Identify which cell holds the provided text, then report its [X, Y] central coordinate. 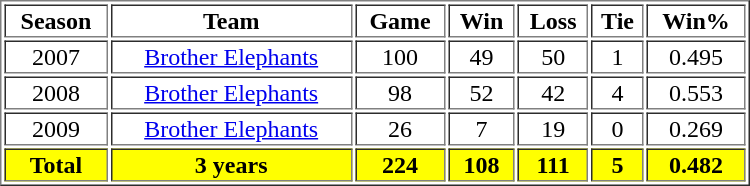
2008 [56, 92]
49 [482, 56]
Total [56, 164]
3 years [231, 164]
2007 [56, 56]
4 [617, 92]
19 [554, 128]
108 [482, 164]
52 [482, 92]
Team [231, 20]
1 [617, 56]
98 [400, 92]
100 [400, 56]
Season [56, 20]
42 [554, 92]
Tie [617, 20]
111 [554, 164]
0.482 [696, 164]
Win [482, 20]
0.553 [696, 92]
224 [400, 164]
Win% [696, 20]
Game [400, 20]
0.269 [696, 128]
50 [554, 56]
0.495 [696, 56]
5 [617, 164]
26 [400, 128]
Loss [554, 20]
7 [482, 128]
0 [617, 128]
2009 [56, 128]
